Identify which cell holds the provided text, then report its [x, y] central coordinate. 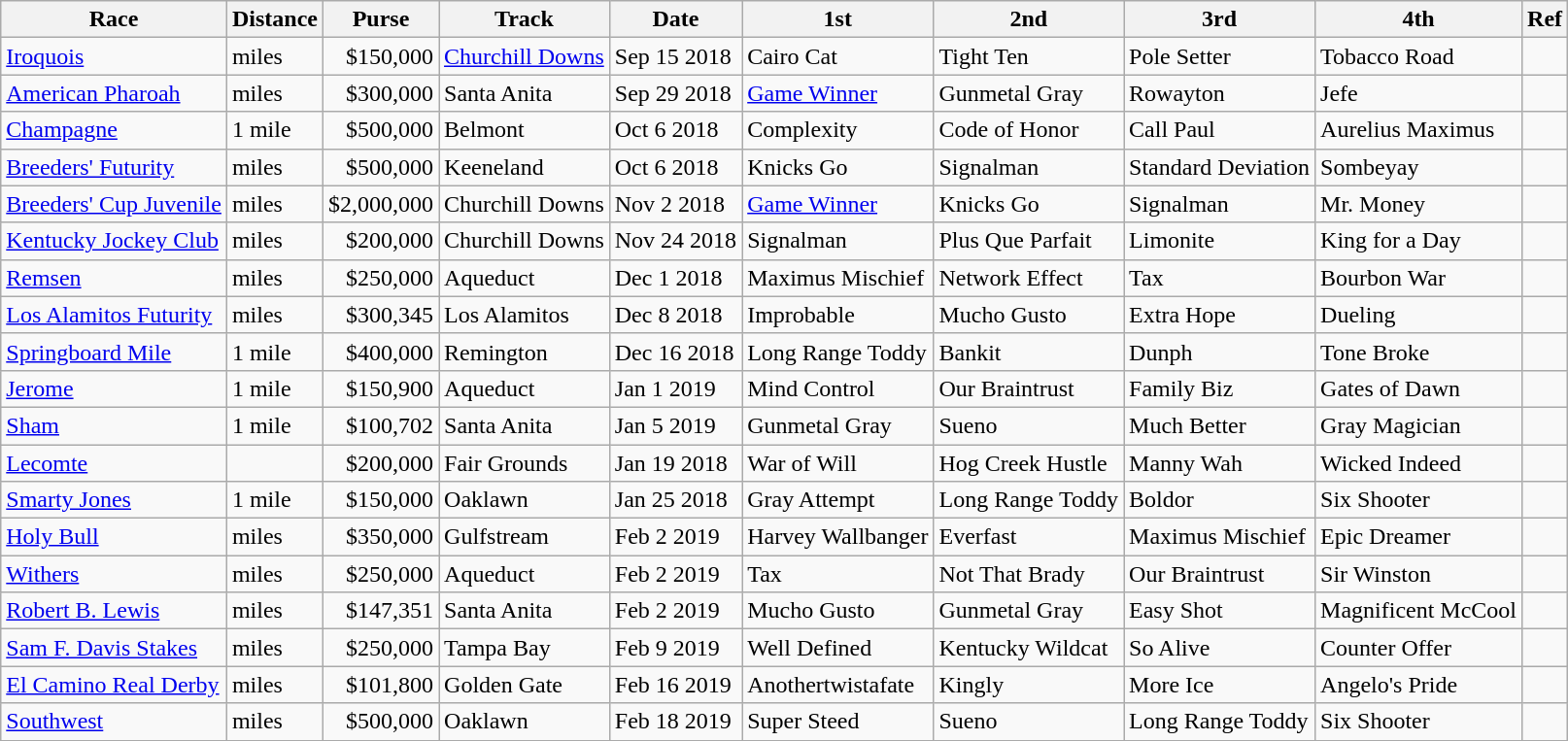
Fair Grounds [525, 463]
Jefe [1418, 93]
$350,000 [381, 537]
Jerome [115, 388]
Feb 16 2019 [675, 685]
Extra Hope [1220, 315]
Distance [274, 19]
2nd [1029, 19]
Rowayton [1220, 93]
Gray Attempt [837, 500]
Belmont [525, 130]
Tight Ten [1029, 56]
Dueling [1418, 315]
$100,702 [381, 425]
Limonite [1220, 241]
Kentucky Jockey Club [115, 241]
Boldor [1220, 500]
Wicked Indeed [1418, 463]
Network Effect [1029, 278]
Feb 18 2019 [675, 722]
Much Better [1220, 425]
Sham [115, 425]
Nov 2 2018 [675, 204]
Cairo Cat [837, 56]
3rd [1220, 19]
Jan 1 2019 [675, 388]
Southwest [115, 722]
Gulfstream [525, 537]
Bourbon War [1418, 278]
Los Alamitos Futurity [115, 315]
Robert B. Lewis [115, 611]
Tampa Bay [525, 648]
War of Will [837, 463]
Aurelius Maximus [1418, 130]
Bankit [1029, 352]
$300,345 [381, 315]
Sombeyay [1418, 167]
Keeneland [525, 167]
Jan 25 2018 [675, 500]
Angelo's Pride [1418, 685]
1st [837, 19]
Withers [115, 574]
Tobacco Road [1418, 56]
Call Paul [1220, 130]
Not That Brady [1029, 574]
Improbable [837, 315]
Sam F. Davis Stakes [115, 648]
Kingly [1029, 685]
Tone Broke [1418, 352]
Gates of Dawn [1418, 388]
Dec 16 2018 [675, 352]
Sep 29 2018 [675, 93]
4th [1418, 19]
Smarty Jones [115, 500]
Dec 8 2018 [675, 315]
$300,000 [381, 93]
Code of Honor [1029, 130]
Super Steed [837, 722]
Purse [381, 19]
Iroquois [115, 56]
Mr. Money [1418, 204]
Remington [525, 352]
American Pharoah [115, 93]
Jan 5 2019 [675, 425]
Complexity [837, 130]
King for a Day [1418, 241]
$101,800 [381, 685]
$147,351 [381, 611]
Well Defined [837, 648]
Magnificent McCool [1418, 611]
Plus Que Parfait [1029, 241]
Gray Magician [1418, 425]
Ref [1545, 19]
Everfast [1029, 537]
Track [525, 19]
More Ice [1220, 685]
Manny Wah [1220, 463]
Easy Shot [1220, 611]
Jan 19 2018 [675, 463]
Springboard Mile [115, 352]
Family Biz [1220, 388]
$150,900 [381, 388]
Counter Offer [1418, 648]
Pole Setter [1220, 56]
Nov 24 2018 [675, 241]
Sep 15 2018 [675, 56]
$400,000 [381, 352]
Holy Bull [115, 537]
Dec 1 2018 [675, 278]
Race [115, 19]
Mind Control [837, 388]
El Camino Real Derby [115, 685]
Lecomte [115, 463]
Remsen [115, 278]
Champagne [115, 130]
Dunph [1220, 352]
Kentucky Wildcat [1029, 648]
Epic Dreamer [1418, 537]
Breeders' Cup Juvenile [115, 204]
Los Alamitos [525, 315]
$2,000,000 [381, 204]
Harvey Wallbanger [837, 537]
Sir Winston [1418, 574]
Standard Deviation [1220, 167]
Golden Gate [525, 685]
Anothertwistafate [837, 685]
Feb 9 2019 [675, 648]
So Alive [1220, 648]
Breeders' Futurity [115, 167]
Date [675, 19]
Hog Creek Hustle [1029, 463]
